Pinpoint the cell where the given text exists, returning its (X, Y) midpoint coordinate. 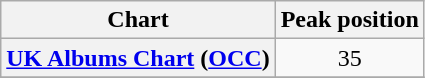
35 (350, 58)
UK Albums Chart (OCC) (138, 58)
Chart (138, 20)
Peak position (350, 20)
